Output the (X, Y) coordinate of the center of the cell containing the given text.  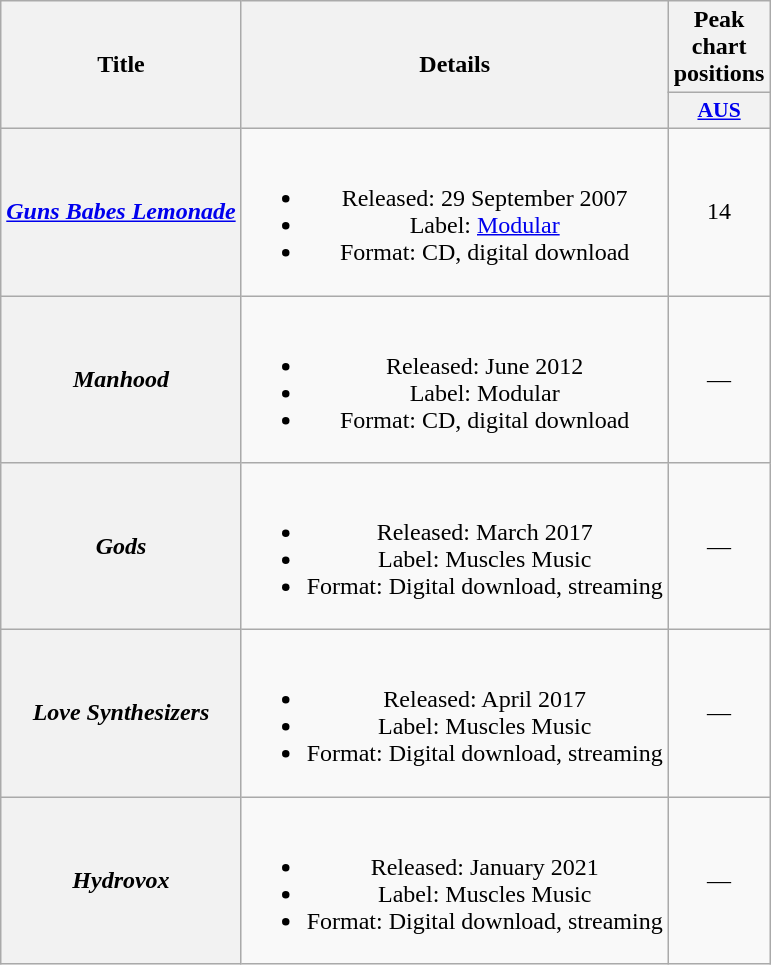
Peak chart positions (719, 47)
Released: April 2017Label: Muscles MusicFormat: Digital download, streaming (454, 714)
Released: March 2017Label: Muscles MusicFormat: Digital download, streaming (454, 546)
Released: 29 September 2007Label: ModularFormat: CD, digital download (454, 212)
Guns Babes Lemonade (121, 212)
AUS (719, 111)
Manhood (121, 380)
Details (454, 65)
Released: January 2021Label: Muscles MusicFormat: Digital download, streaming (454, 880)
Gods (121, 546)
Love Synthesizers (121, 714)
Hydrovox (121, 880)
14 (719, 212)
Released: June 2012Label: ModularFormat: CD, digital download (454, 380)
Title (121, 65)
